Search for the cell housing the specified text and yield its (X, Y) center coordinate. 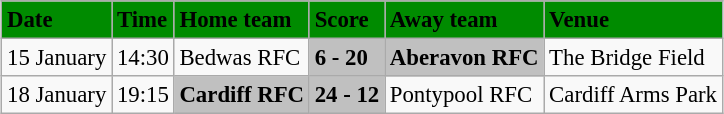
Cardiff RFC (242, 95)
Pontypool RFC (464, 95)
Aberavon RFC (464, 57)
Date (57, 20)
Time (144, 20)
15 January (57, 57)
14:30 (144, 57)
The Bridge Field (633, 57)
24 - 12 (346, 95)
Score (346, 20)
Venue (633, 20)
Home team (242, 20)
18 January (57, 95)
6 - 20 (346, 57)
Bedwas RFC (242, 57)
Away team (464, 20)
19:15 (144, 95)
Cardiff Arms Park (633, 95)
